Return the [x, y] coordinate for the center point of the cell that contains the specified text.  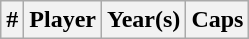
Year(s) [144, 20]
Player [63, 20]
# [12, 20]
Caps [218, 20]
